Output the (X, Y) coordinate of the center of the cell containing the given text.  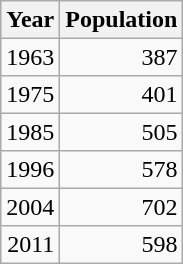
1975 (30, 94)
Year (30, 20)
2011 (30, 244)
2004 (30, 206)
1985 (30, 132)
598 (122, 244)
702 (122, 206)
578 (122, 170)
1996 (30, 170)
387 (122, 56)
1963 (30, 56)
Population (122, 20)
401 (122, 94)
505 (122, 132)
